Return (X, Y) of the center of cell containing provided text 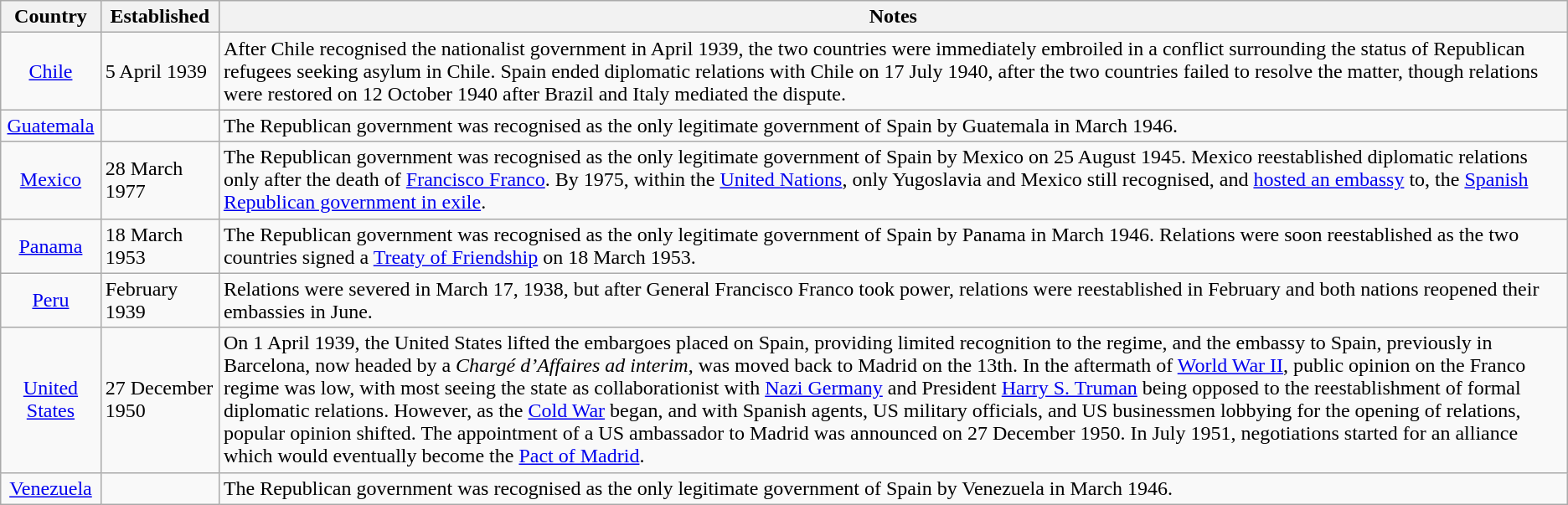
The Republican government was recognised as the only legitimate government of Spain by Guatemala in March 1946. (893, 126)
Chile (50, 71)
28 March 1977 (159, 180)
Guatemala (50, 126)
Venezuela (50, 488)
Mexico (50, 180)
18 March 1953 (159, 246)
5 April 1939 (159, 71)
The Republican government was recognised as the only legitimate government of Spain by Venezuela in March 1946. (893, 488)
Country (50, 17)
Panama (50, 246)
February 1939 (159, 300)
Notes (893, 17)
Established (159, 17)
United States (50, 400)
27 December 1950 (159, 400)
Peru (50, 300)
